Find where the given text appears and provide that cell's center as (X, Y) coordinate. 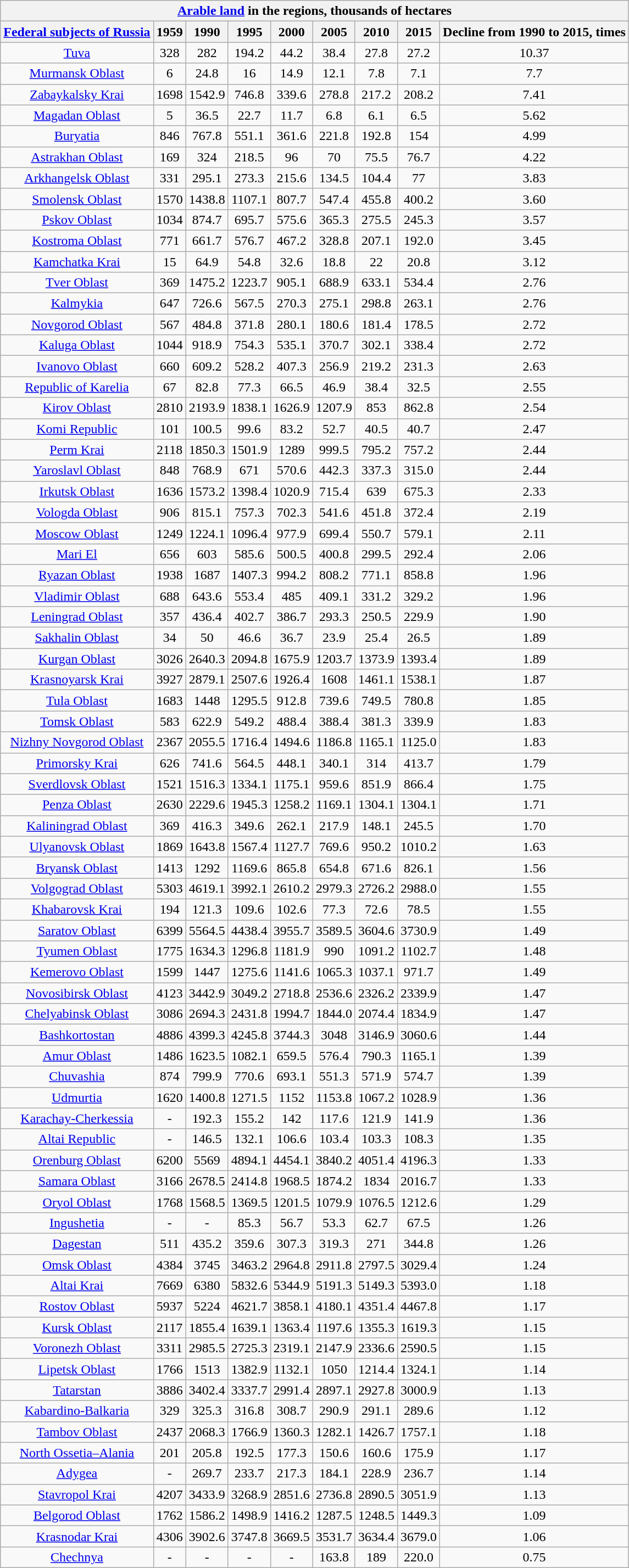
Udmurtia (77, 1097)
219.2 (376, 366)
715.4 (334, 491)
1636 (169, 491)
768.9 (207, 471)
Oryol Oblast (77, 1202)
Kursk Oblast (77, 1328)
1834 (376, 1181)
4438.4 (249, 931)
99.6 (249, 429)
121.3 (207, 909)
2851.6 (291, 1494)
77 (419, 178)
245.3 (419, 220)
1.44 (535, 1035)
553.4 (249, 596)
3.12 (535, 262)
349.6 (249, 826)
1076.5 (376, 1202)
3604.6 (376, 931)
1608 (334, 680)
660 (169, 366)
Belgorod Oblast (77, 1515)
436.4 (207, 617)
5832.6 (249, 1286)
36.7 (291, 638)
7.41 (535, 94)
757.2 (419, 450)
Novgorod Oblast (77, 324)
6.8 (334, 115)
2507.6 (249, 680)
5569 (207, 1160)
534.4 (419, 283)
575.6 (291, 220)
4196.3 (419, 1160)
Ivanovo Oblast (77, 366)
451.8 (376, 512)
579.1 (419, 533)
6.1 (376, 115)
1.71 (535, 805)
150.6 (334, 1453)
2005 (334, 32)
1102.7 (419, 951)
576.7 (249, 240)
64.9 (207, 262)
746.8 (249, 94)
848 (169, 471)
3531.7 (334, 1536)
780.8 (419, 701)
5.62 (535, 115)
2336.6 (376, 1348)
3840.2 (334, 1160)
1599 (169, 972)
Amur Oblast (77, 1056)
807.7 (291, 199)
407.3 (291, 366)
1542.9 (207, 94)
Dagestan (77, 1244)
1065.3 (334, 972)
1447 (207, 972)
27.8 (376, 53)
1426.7 (376, 1432)
1855.4 (207, 1328)
3433.9 (207, 1494)
371.8 (249, 324)
1034 (169, 220)
Zabaykalsky Krai (77, 94)
1570 (169, 199)
1620 (169, 1097)
1224.1 (207, 533)
72.6 (376, 909)
Tomsk Oblast (77, 721)
Federal subjects of Russia (77, 32)
853 (376, 408)
1959 (169, 32)
790.3 (376, 1056)
959.6 (334, 784)
551.3 (334, 1077)
1.09 (535, 1515)
178.5 (419, 324)
1207.9 (334, 408)
22.7 (249, 115)
319.3 (334, 1244)
108.3 (419, 1139)
7.8 (376, 74)
22 (376, 262)
4.99 (535, 136)
1.12 (535, 1411)
643.6 (207, 596)
549.2 (249, 721)
340.1 (334, 763)
2.47 (535, 429)
54.8 (249, 262)
194.2 (249, 53)
Lipetsk Oblast (77, 1369)
76.7 (419, 157)
675.3 (419, 491)
70 (334, 157)
208.2 (419, 94)
236.7 (419, 1474)
2367 (169, 742)
1926.4 (291, 680)
741.6 (207, 763)
647 (169, 304)
1214.4 (376, 1369)
511 (169, 1244)
3060.6 (419, 1035)
Chuvashia (77, 1077)
141.9 (419, 1118)
10.37 (535, 53)
Tula Oblast (77, 701)
3992.1 (249, 888)
Kurgan Oblast (77, 659)
865.8 (291, 867)
950.2 (376, 847)
767.8 (207, 136)
Khabarovsk Krai (77, 909)
633.1 (376, 283)
990 (334, 951)
2319.1 (291, 1348)
Tuva (77, 53)
2678.5 (207, 1181)
117.6 (334, 1118)
2010 (376, 32)
1.29 (535, 1202)
1994.7 (291, 1014)
2694.3 (207, 1014)
576.4 (334, 1056)
233.7 (249, 1474)
1020.9 (291, 491)
2890.5 (376, 1494)
2927.8 (376, 1390)
699.4 (334, 533)
7.7 (535, 74)
1050 (334, 1369)
6 (169, 74)
1067.2 (376, 1097)
1538.1 (419, 680)
175.9 (419, 1453)
Kirov Oblast (77, 408)
4051.4 (376, 1160)
3927 (169, 680)
1486 (169, 1056)
4399.3 (207, 1035)
3634.4 (376, 1536)
1.63 (535, 847)
4.22 (535, 157)
Moscow Oblast (77, 533)
4621.7 (249, 1307)
32.6 (291, 262)
1271.5 (249, 1097)
67.5 (419, 1223)
541.6 (334, 512)
1448 (207, 701)
181.4 (376, 324)
400.2 (419, 199)
1369.5 (249, 1202)
3669.5 (291, 1536)
359.6 (249, 1244)
484.8 (207, 324)
3.60 (535, 199)
134.5 (334, 178)
3463.2 (249, 1264)
Saratov Oblast (77, 931)
169 (169, 157)
7.1 (419, 74)
874.7 (207, 220)
270.3 (291, 304)
1.35 (535, 1139)
Chechnya (77, 1557)
194 (169, 909)
3086 (169, 1014)
1675.9 (291, 659)
180.6 (334, 324)
2117 (169, 1328)
271 (376, 1244)
639 (376, 491)
1.56 (535, 867)
826.1 (419, 867)
25.4 (376, 638)
40.7 (419, 429)
1501.9 (249, 450)
Nizhny Novgorod Oblast (77, 742)
1324.1 (419, 1369)
0.75 (535, 1557)
1282.1 (334, 1432)
365.3 (334, 220)
Ingushetia (77, 1223)
1186.8 (334, 742)
3589.5 (334, 931)
467.2 (291, 240)
4467.8 (419, 1307)
571.9 (376, 1077)
142 (291, 1118)
1152 (291, 1097)
2431.8 (249, 1014)
455.8 (376, 199)
671 (249, 471)
102.6 (291, 909)
1028.9 (419, 1097)
221.8 (334, 136)
1082.1 (249, 1056)
Altai Krai (77, 1286)
1568.5 (207, 1202)
291.1 (376, 1411)
103.3 (376, 1139)
20.8 (419, 262)
1091.2 (376, 951)
1153.8 (334, 1097)
229.9 (419, 617)
46.9 (334, 387)
40.5 (376, 429)
4886 (169, 1035)
739.6 (334, 701)
155.2 (249, 1118)
858.8 (419, 575)
3146.9 (376, 1035)
1223.7 (249, 283)
388.4 (334, 721)
574.7 (419, 1077)
2536.6 (334, 993)
1249 (169, 533)
Magadan Oblast (77, 115)
2797.5 (376, 1264)
386.7 (291, 617)
189 (376, 1557)
192.8 (376, 136)
2911.8 (334, 1264)
299.5 (376, 554)
2630 (169, 805)
2147.9 (334, 1348)
263.1 (419, 304)
328.8 (334, 240)
67 (169, 387)
Kalmykia (77, 304)
1201.5 (291, 1202)
201 (169, 1453)
567 (169, 324)
Arkhangelsk Oblast (77, 178)
295.1 (207, 178)
3442.9 (207, 993)
3.83 (535, 178)
36.5 (207, 115)
96 (291, 157)
1334.1 (249, 784)
Kemerovo Oblast (77, 972)
1292 (207, 867)
5344.9 (291, 1286)
2979.3 (334, 888)
329.2 (419, 596)
1044 (169, 345)
245.5 (419, 826)
1766 (169, 1369)
3311 (169, 1348)
1132.1 (291, 1369)
4123 (169, 993)
2055.5 (207, 742)
218.5 (249, 157)
160.6 (376, 1453)
331.2 (376, 596)
3049.2 (249, 993)
275.5 (376, 220)
3745 (207, 1264)
121.9 (376, 1118)
101 (169, 429)
1586.2 (207, 1515)
307.3 (291, 1244)
1.85 (535, 701)
Krasnodar Krai (77, 1536)
75.5 (376, 157)
Kostroma Oblast (77, 240)
2.06 (535, 554)
316.8 (249, 1411)
85.3 (249, 1223)
32.5 (419, 387)
1295.5 (249, 701)
325.3 (207, 1411)
154 (419, 136)
192.5 (249, 1453)
547.4 (334, 199)
603 (207, 554)
3166 (169, 1181)
83.2 (291, 429)
3268.9 (249, 1494)
757.3 (249, 512)
2118 (169, 450)
626 (169, 763)
52.7 (334, 429)
1834.9 (419, 1014)
Arable land in the regions, thousands of hectares (315, 11)
15 (169, 262)
799.9 (207, 1077)
1010.2 (419, 847)
23.9 (334, 638)
324 (207, 157)
435.2 (207, 1244)
Yaroslavl Oblast (77, 471)
1181.9 (291, 951)
Astrakhan Oblast (77, 157)
6.5 (419, 115)
Decline from 1990 to 2015, times (535, 32)
1494.6 (291, 742)
53.3 (334, 1223)
906 (169, 512)
Stavropol Krai (77, 1494)
846 (169, 136)
695.7 (249, 220)
5 (169, 115)
583 (169, 721)
Vologda Oblast (77, 512)
5937 (169, 1307)
177.3 (291, 1453)
1.48 (535, 951)
Rostov Oblast (77, 1307)
256.9 (334, 366)
14.9 (291, 74)
2437 (169, 1432)
269.7 (207, 1474)
702.3 (291, 512)
Mari El (77, 554)
Sverdlovsk Oblast (77, 784)
298.8 (376, 304)
217.2 (376, 94)
1757.1 (419, 1432)
Sakhalin Oblast (77, 638)
771 (169, 240)
27.2 (419, 53)
Samara Oblast (77, 1181)
292.4 (419, 554)
372.4 (419, 512)
7669 (169, 1286)
654.8 (334, 867)
2988.0 (419, 888)
6399 (169, 931)
3747.8 (249, 1536)
2074.4 (376, 1014)
11.7 (291, 115)
2229.6 (207, 805)
1.87 (535, 680)
1127.7 (291, 847)
815.1 (207, 512)
3048 (334, 1035)
1623.5 (207, 1056)
3029.4 (419, 1264)
688.9 (334, 283)
3402.4 (207, 1390)
564.5 (249, 763)
66.5 (291, 387)
977.9 (291, 533)
528.2 (249, 366)
3000.9 (419, 1390)
Altai Republic (77, 1139)
1844.0 (334, 1014)
1169.1 (334, 805)
Tambov Oblast (77, 1432)
3744.3 (291, 1035)
1838.1 (249, 408)
1634.3 (207, 951)
862.8 (419, 408)
Krasnoyarsk Krai (77, 680)
2725.3 (249, 1348)
1360.3 (291, 1432)
1687 (207, 575)
1407.3 (249, 575)
82.8 (207, 387)
46.6 (249, 638)
Adygea (77, 1474)
2094.8 (249, 659)
Voronezh Oblast (77, 1348)
912.8 (291, 701)
109.6 (249, 909)
1874.2 (334, 1181)
3730.9 (419, 931)
262.1 (291, 826)
918.9 (207, 345)
106.6 (291, 1139)
2718.8 (291, 993)
3858.1 (291, 1307)
1766.9 (249, 1432)
26.5 (419, 638)
4384 (169, 1264)
2068.3 (207, 1432)
331 (169, 178)
217.3 (291, 1474)
994.2 (291, 575)
Kaluga Oblast (77, 345)
1413 (169, 867)
2326.2 (376, 993)
1355.3 (376, 1328)
1461.1 (376, 680)
1203.7 (334, 659)
749.5 (376, 701)
1.24 (535, 1264)
184.1 (334, 1474)
754.3 (249, 345)
315.0 (419, 471)
413.7 (419, 763)
4619.1 (207, 888)
2897.1 (334, 1390)
282 (207, 53)
339.9 (419, 721)
302.1 (376, 345)
5564.5 (207, 931)
1141.6 (291, 972)
192.0 (419, 240)
North Ossetia–Alania (77, 1453)
1416.2 (291, 1515)
3886 (169, 1390)
808.2 (334, 575)
314 (376, 763)
6200 (169, 1160)
Murmansk Oblast (77, 74)
228.9 (376, 1474)
1125.0 (419, 742)
1.70 (535, 826)
328 (169, 53)
971.7 (419, 972)
231.3 (419, 366)
1498.9 (249, 1515)
905.1 (291, 283)
78.5 (419, 909)
3679.0 (419, 1536)
34 (169, 638)
1382.9 (249, 1369)
207.1 (376, 240)
726.6 (207, 304)
1398.4 (249, 491)
275.1 (334, 304)
1449.3 (419, 1515)
688 (169, 596)
2000 (291, 32)
Primorsky Krai (77, 763)
1373.9 (376, 659)
585.6 (249, 554)
Tver Oblast (77, 283)
2985.5 (207, 1348)
2.33 (535, 491)
215.6 (291, 178)
Buryatia (77, 136)
1698 (169, 94)
609.2 (207, 366)
2736.8 (334, 1494)
1096.4 (249, 533)
Smolensk Oblast (77, 199)
3337.7 (249, 1390)
1938 (169, 575)
851.9 (376, 784)
656 (169, 554)
329 (169, 1411)
4207 (169, 1494)
488.4 (291, 721)
1567.4 (249, 847)
217.9 (334, 826)
3051.9 (419, 1494)
2015 (419, 32)
Orenburg Oblast (77, 1160)
2610.2 (291, 888)
220.0 (419, 1557)
1363.4 (291, 1328)
192.3 (207, 1118)
1287.5 (334, 1515)
62.7 (376, 1223)
3902.6 (207, 1536)
416.3 (207, 826)
442.3 (334, 471)
1683 (169, 701)
1995 (249, 32)
2.19 (535, 512)
2640.3 (207, 659)
4351.4 (376, 1307)
357 (169, 617)
4454.1 (291, 1160)
273.3 (249, 178)
Ryazan Oblast (77, 575)
148.1 (376, 826)
659.5 (291, 1056)
103.4 (334, 1139)
535.1 (291, 345)
Pskov Oblast (77, 220)
485 (291, 596)
2991.4 (291, 1390)
5224 (207, 1307)
1475.2 (207, 283)
1258.2 (291, 805)
671.6 (376, 867)
205.8 (207, 1453)
4894.1 (249, 1160)
344.8 (419, 1244)
2964.8 (291, 1264)
Komi Republic (77, 429)
56.7 (291, 1223)
370.7 (334, 345)
5393.0 (419, 1286)
2193.9 (207, 408)
280.1 (291, 324)
2.55 (535, 387)
163.8 (334, 1557)
1.90 (535, 617)
Irkutsk Oblast (77, 491)
2879.1 (207, 680)
2.54 (535, 408)
1197.6 (334, 1328)
Bryansk Oblast (77, 867)
795.2 (376, 450)
1393.4 (419, 659)
3.57 (535, 220)
1.79 (535, 763)
50 (207, 638)
661.7 (207, 240)
1296.8 (249, 951)
1945.3 (249, 805)
1037.1 (376, 972)
Chelyabinsk Oblast (77, 1014)
1619.3 (419, 1328)
Leningrad Oblast (77, 617)
1775 (169, 951)
400.8 (334, 554)
5191.3 (334, 1286)
769.6 (334, 847)
771.1 (376, 575)
2016.7 (419, 1181)
1169.6 (249, 867)
Volgograd Oblast (77, 888)
16 (249, 74)
1639.1 (249, 1328)
12.1 (334, 74)
100.5 (207, 429)
1275.6 (249, 972)
Tyumen Oblast (77, 951)
361.6 (291, 136)
874 (169, 1077)
4245.8 (249, 1035)
3955.7 (291, 931)
2339.9 (419, 993)
1175.1 (291, 784)
402.7 (249, 617)
448.1 (291, 763)
551.1 (249, 136)
2726.2 (376, 888)
132.1 (249, 1139)
293.3 (334, 617)
1513 (207, 1369)
1.75 (535, 784)
5303 (169, 888)
Republic of Karelia (77, 387)
622.9 (207, 721)
2590.5 (419, 1348)
1869 (169, 847)
Kabardino-Balkaria (77, 1411)
570.6 (291, 471)
770.6 (249, 1077)
Perm Krai (77, 450)
338.4 (419, 345)
339.6 (291, 94)
3.45 (535, 240)
2810 (169, 408)
24.8 (207, 74)
3026 (169, 659)
1521 (169, 784)
Kaliningrad Oblast (77, 826)
18.8 (334, 262)
500.5 (291, 554)
Ulyanovsk Oblast (77, 847)
1107.1 (249, 199)
1573.2 (207, 491)
146.5 (207, 1139)
4180.1 (334, 1307)
381.3 (376, 721)
Karachay-Cherkessia (77, 1118)
1968.5 (291, 1181)
278.8 (334, 94)
550.7 (376, 533)
1248.5 (376, 1515)
409.1 (334, 596)
Tatarstan (77, 1390)
1762 (169, 1515)
1.06 (535, 1536)
1079.9 (334, 1202)
2.11 (535, 533)
289.6 (419, 1411)
250.5 (376, 617)
1289 (291, 450)
693.1 (291, 1077)
1850.3 (207, 450)
6380 (207, 1286)
2.63 (535, 366)
337.3 (376, 471)
4306 (169, 1536)
Novosibirsk Oblast (77, 993)
1768 (169, 1202)
1438.8 (207, 199)
44.2 (291, 53)
1716.4 (249, 742)
1400.8 (207, 1097)
Omsk Oblast (77, 1264)
1212.6 (419, 1202)
1990 (207, 32)
290.9 (334, 1411)
567.5 (249, 304)
999.5 (334, 450)
5149.3 (376, 1286)
Penza Oblast (77, 805)
1643.8 (207, 847)
Bashkortostan (77, 1035)
1626.9 (291, 408)
2414.8 (249, 1181)
Vladimir Oblast (77, 596)
Kamchatka Krai (77, 262)
308.7 (291, 1411)
1516.3 (207, 784)
104.4 (376, 178)
866.4 (419, 784)
